Capture the cell that displays the provided text and extract its (x, y) central coordinate. 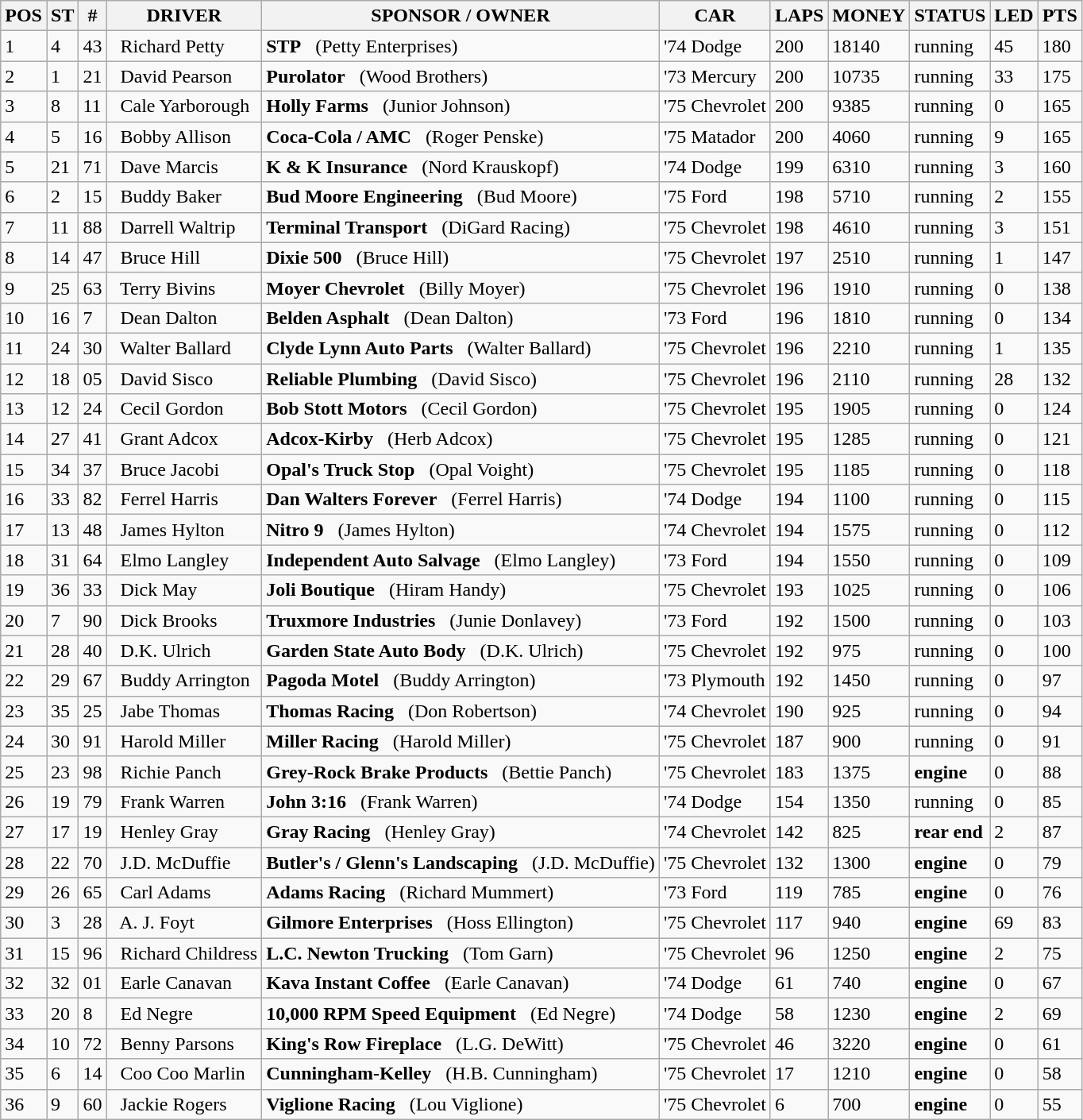
1450 (869, 681)
'73 Mercury (715, 76)
175 (1059, 76)
118 (1059, 469)
rear end (950, 832)
82 (92, 500)
154 (799, 801)
Benny Parsons (184, 1044)
109 (1059, 560)
Bruce Hill (184, 257)
Joli Boutique (Hiram Handy) (461, 590)
Gilmore Enterprises (Hoss Ellington) (461, 923)
135 (1059, 348)
94 (1059, 711)
Bob Stott Motors (Cecil Gordon) (461, 409)
147 (1059, 257)
785 (869, 893)
98 (92, 771)
Viglione Racing (Lou Viglione) (461, 1104)
Darrell Waltrip (184, 227)
940 (869, 923)
A. J. Foyt (184, 923)
D.K. Ulrich (184, 651)
151 (1059, 227)
1285 (869, 439)
106 (1059, 590)
2510 (869, 257)
'73 Plymouth (715, 681)
18140 (869, 46)
1500 (869, 620)
187 (799, 741)
David Sisco (184, 379)
199 (799, 167)
90 (92, 620)
37 (92, 469)
Cale Yarborough (184, 106)
1350 (869, 801)
4610 (869, 227)
'75 Ford (715, 197)
Miller Racing (Harold Miller) (461, 741)
64 (92, 560)
Kava Instant Coffee (Earle Canavan) (461, 983)
63 (92, 288)
K & K Insurance (Nord Krauskopf) (461, 167)
CAR (715, 16)
Frank Warren (184, 801)
121 (1059, 439)
Truxmore Industries (Junie Donlavey) (461, 620)
Carl Adams (184, 893)
47 (92, 257)
King's Row Fireplace (L.G. DeWitt) (461, 1044)
PTS (1059, 16)
10,000 RPM Speed Equipment (Ed Negre) (461, 1014)
Pagoda Motel (Buddy Arrington) (461, 681)
72 (92, 1044)
01 (92, 983)
97 (1059, 681)
Jackie Rogers (184, 1104)
1575 (869, 530)
134 (1059, 318)
Richard Petty (184, 46)
197 (799, 257)
190 (799, 711)
Adcox-Kirby (Herb Adcox) (461, 439)
Walter Ballard (184, 348)
119 (799, 893)
Reliable Plumbing (David Sisco) (461, 379)
155 (1059, 197)
Earle Canavan (184, 983)
ST (62, 16)
975 (869, 651)
Dixie 500 (Bruce Hill) (461, 257)
117 (799, 923)
Thomas Racing (Don Robertson) (461, 711)
POS (24, 16)
Nitro 9 (James Hylton) (461, 530)
Gray Racing (Henley Gray) (461, 832)
65 (92, 893)
76 (1059, 893)
Grant Adcox (184, 439)
Ed Negre (184, 1014)
60 (92, 1104)
75 (1059, 953)
Dean Dalton (184, 318)
1375 (869, 771)
John 3:16 (Frank Warren) (461, 801)
STATUS (950, 16)
183 (799, 771)
Dan Walters Forever (Ferrel Harris) (461, 500)
Buddy Baker (184, 197)
Belden Asphalt (Dean Dalton) (461, 318)
Independent Auto Salvage (Elmo Langley) (461, 560)
Jabe Thomas (184, 711)
142 (799, 832)
Adams Racing (Richard Mummert) (461, 893)
LED (1014, 16)
Coca-Cola / AMC (Roger Penske) (461, 137)
41 (92, 439)
43 (92, 46)
3220 (869, 1044)
1910 (869, 288)
740 (869, 983)
1550 (869, 560)
Dick May (184, 590)
Ferrel Harris (184, 500)
Clyde Lynn Auto Parts (Walter Ballard) (461, 348)
05 (92, 379)
'75 Matador (715, 137)
124 (1059, 409)
Terminal Transport (DiGard Racing) (461, 227)
1025 (869, 590)
Bobby Allison (184, 137)
Dick Brooks (184, 620)
112 (1059, 530)
L.C. Newton Trucking (Tom Garn) (461, 953)
Purolator (Wood Brothers) (461, 76)
Garden State Auto Body (D.K. Ulrich) (461, 651)
Moyer Chevrolet (Billy Moyer) (461, 288)
48 (92, 530)
Grey-Rock Brake Products (Bettie Panch) (461, 771)
2210 (869, 348)
Buddy Arrington (184, 681)
55 (1059, 1104)
5710 (869, 197)
700 (869, 1104)
1810 (869, 318)
900 (869, 741)
1905 (869, 409)
MONEY (869, 16)
160 (1059, 167)
1100 (869, 500)
David Pearson (184, 76)
James Hylton (184, 530)
1250 (869, 953)
# (92, 16)
Cunningham-Kelley (H.B. Cunningham) (461, 1074)
Henley Gray (184, 832)
Dave Marcis (184, 167)
825 (869, 832)
1210 (869, 1074)
Harold Miller (184, 741)
J.D. McDuffie (184, 862)
Elmo Langley (184, 560)
87 (1059, 832)
6310 (869, 167)
Coo Coo Marlin (184, 1074)
40 (92, 651)
Bud Moore Engineering (Bud Moore) (461, 197)
46 (799, 1044)
Butler's / Glenn's Landscaping (J.D. McDuffie) (461, 862)
Richie Panch (184, 771)
1230 (869, 1014)
925 (869, 711)
83 (1059, 923)
9385 (869, 106)
115 (1059, 500)
DRIVER (184, 16)
SPONSOR / OWNER (461, 16)
STP (Petty Enterprises) (461, 46)
LAPS (799, 16)
1185 (869, 469)
193 (799, 590)
180 (1059, 46)
138 (1059, 288)
Bruce Jacobi (184, 469)
Cecil Gordon (184, 409)
103 (1059, 620)
Holly Farms (Junior Johnson) (461, 106)
71 (92, 167)
45 (1014, 46)
85 (1059, 801)
100 (1059, 651)
Richard Childress (184, 953)
Terry Bivins (184, 288)
Opal's Truck Stop (Opal Voight) (461, 469)
1300 (869, 862)
70 (92, 862)
2110 (869, 379)
4060 (869, 137)
10735 (869, 76)
